Extract the (X, Y) coordinate from the center of the cell holding the provided text.  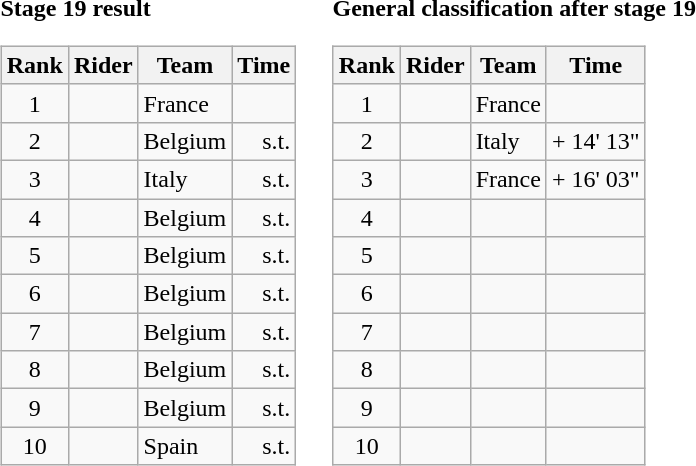
Spain (185, 446)
+ 16' 03" (596, 179)
+ 14' 13" (596, 141)
